Return the [X, Y] coordinate for the center point of the cell that contains the specified text.  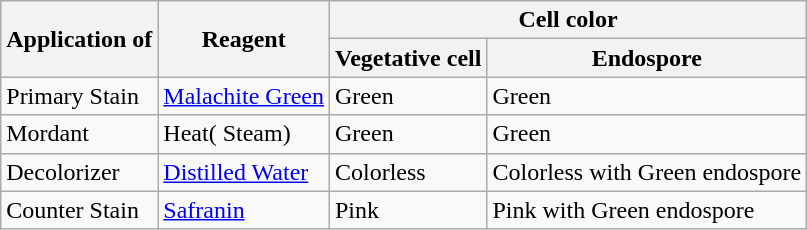
Endospore [647, 58]
Pink with Green endospore [647, 210]
Distilled Water [244, 172]
Vegetative cell [408, 58]
Safranin [244, 210]
Counter Stain [80, 210]
Reagent [244, 39]
Primary Stain [80, 96]
Decolorizer [80, 172]
Pink [408, 210]
Colorless with Green endospore [647, 172]
Application of [80, 39]
Cell color [568, 20]
Mordant [80, 134]
Malachite Green [244, 96]
Heat( Steam) [244, 134]
Colorless [408, 172]
